Identify which cell holds the provided text, then report its (x, y) central coordinate. 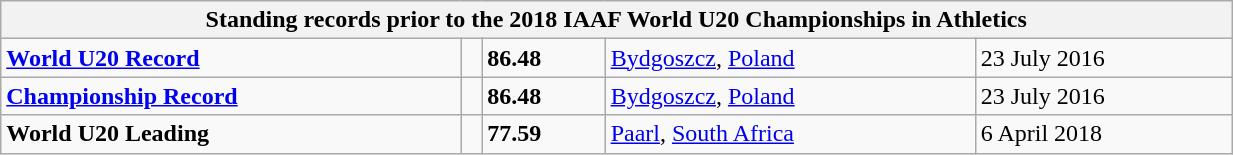
World U20 Record (231, 58)
77.59 (544, 134)
Championship Record (231, 96)
World U20 Leading (231, 134)
Paarl, South Africa (790, 134)
Standing records prior to the 2018 IAAF World U20 Championships in Athletics (616, 20)
6 April 2018 (1103, 134)
